From the cell containing the given text, extract its center point as [X, Y] coordinate. 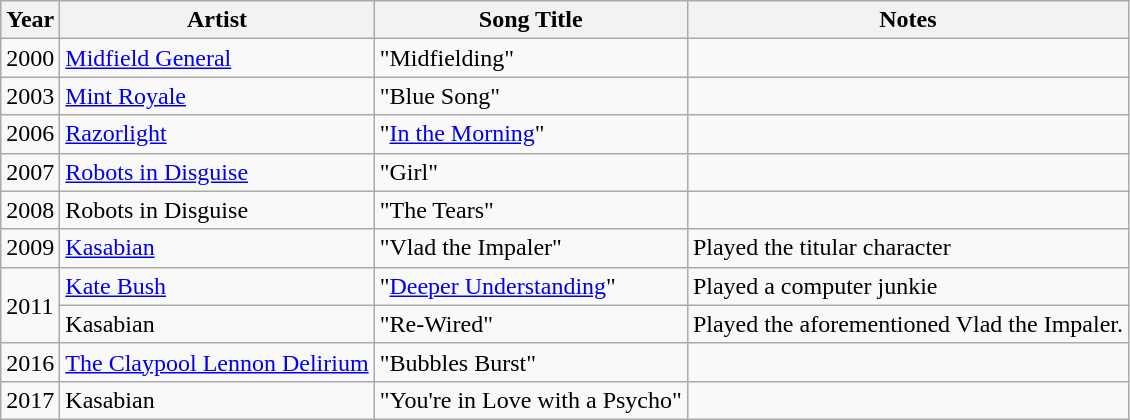
"In the Morning" [530, 134]
2017 [30, 400]
2008 [30, 210]
Played the aforementioned Vlad the Impaler. [908, 324]
"Midfielding" [530, 58]
The Claypool Lennon Delirium [217, 362]
"Re-Wired" [530, 324]
Mint Royale [217, 96]
"Girl" [530, 172]
"You're in Love with a Psycho" [530, 400]
2006 [30, 134]
Razorlight [217, 134]
2011 [30, 305]
Kate Bush [217, 286]
"Vlad the Impaler" [530, 248]
Midfield General [217, 58]
2016 [30, 362]
"The Tears" [530, 210]
"Bubbles Burst" [530, 362]
Notes [908, 20]
Year [30, 20]
2003 [30, 96]
"Blue Song" [530, 96]
2000 [30, 58]
2009 [30, 248]
Played a computer junkie [908, 286]
Artist [217, 20]
2007 [30, 172]
"Deeper Understanding" [530, 286]
Played the titular character [908, 248]
Song Title [530, 20]
